Search for the cell housing the specified text and yield its (x, y) center coordinate. 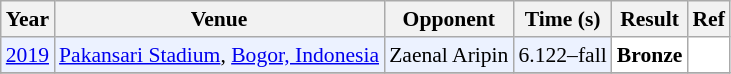
Pakansari Stadium, Bogor, Indonesia (219, 55)
Opponent (448, 19)
6.122–fall (562, 55)
Year (28, 19)
Venue (219, 19)
Zaenal Aripin (448, 55)
Ref (708, 19)
Time (s) (562, 19)
Bronze (650, 55)
Result (650, 19)
2019 (28, 55)
